Identify which cell holds the provided text, then report its [x, y] central coordinate. 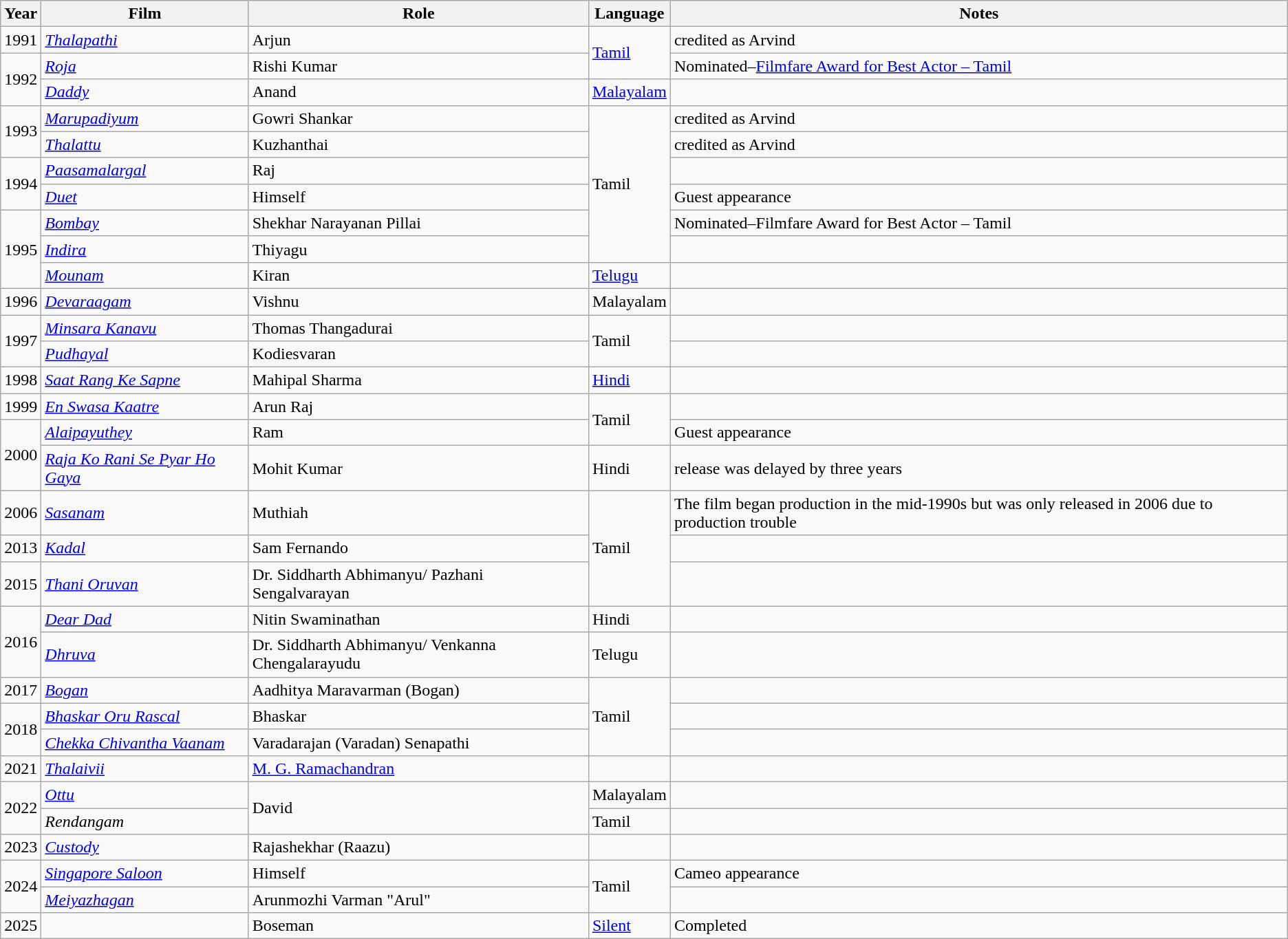
Film [144, 14]
2016 [21, 641]
Year [21, 14]
Sasanam [144, 513]
Notes [978, 14]
1994 [21, 184]
2022 [21, 808]
Arjun [418, 40]
Bogan [144, 690]
1991 [21, 40]
Roja [144, 66]
Duet [144, 197]
2017 [21, 690]
Thiyagu [418, 249]
Vishnu [418, 301]
Silent [629, 926]
Alaipayuthey [144, 433]
2024 [21, 887]
Gowri Shankar [418, 118]
1999 [21, 407]
Arunmozhi Varman "Arul" [418, 900]
Bombay [144, 223]
2006 [21, 513]
1997 [21, 341]
Paasamalargal [144, 171]
Custody [144, 848]
release was delayed by three years [978, 468]
Kadal [144, 548]
1996 [21, 301]
Dr. Siddharth Abhimanyu/ Venkanna Chengalarayudu [418, 655]
2023 [21, 848]
Thalapathi [144, 40]
Varadarajan (Varadan) Senapathi [418, 742]
Dear Dad [144, 619]
Nitin Swaminathan [418, 619]
Anand [418, 92]
2021 [21, 768]
Bhaskar Oru Rascal [144, 716]
Devaraagam [144, 301]
M. G. Ramachandran [418, 768]
Marupadiyum [144, 118]
Raj [418, 171]
1992 [21, 79]
Rendangam [144, 821]
Thani Oruvan [144, 583]
Completed [978, 926]
Mohit Kumar [418, 468]
1998 [21, 380]
Meiyazhagan [144, 900]
Dr. Siddharth Abhimanyu/ Pazhani Sengalvarayan [418, 583]
En Swasa Kaatre [144, 407]
Kuzhanthai [418, 144]
Arun Raj [418, 407]
Muthiah [418, 513]
Ottu [144, 795]
Thalaivii [144, 768]
Language [629, 14]
Cameo appearance [978, 874]
David [418, 808]
2018 [21, 729]
1995 [21, 249]
Thalattu [144, 144]
Indira [144, 249]
Minsara Kanavu [144, 328]
Boseman [418, 926]
2013 [21, 548]
Dhruva [144, 655]
Aadhitya Maravarman (Bogan) [418, 690]
Bhaskar [418, 716]
Kodiesvaran [418, 354]
Mounam [144, 275]
2015 [21, 583]
The film began production in the mid-1990s but was only released in 2006 due to production trouble [978, 513]
Role [418, 14]
Raja Ko Rani Se Pyar Ho Gaya [144, 468]
2000 [21, 455]
Chekka Chivantha Vaanam [144, 742]
Ram [418, 433]
Rishi Kumar [418, 66]
Saat Rang Ke Sapne [144, 380]
Daddy [144, 92]
Singapore Saloon [144, 874]
2025 [21, 926]
Thomas Thangadurai [418, 328]
Kiran [418, 275]
Shekhar Narayanan Pillai [418, 223]
Rajashekhar (Raazu) [418, 848]
Mahipal Sharma [418, 380]
1993 [21, 131]
Sam Fernando [418, 548]
Pudhayal [144, 354]
